Capture the cell that displays the provided text and extract its [x, y] central coordinate. 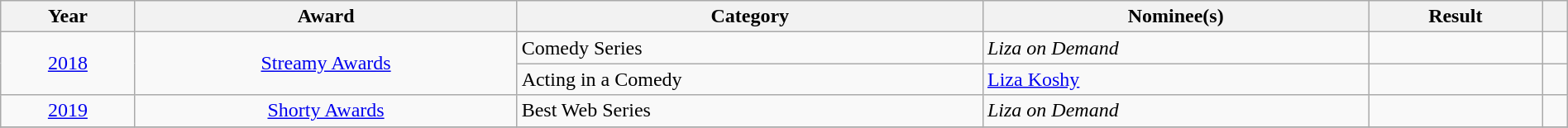
Year [68, 17]
Result [1456, 17]
Category [749, 17]
Acting in a Comedy [749, 79]
Nominee(s) [1175, 17]
Award [326, 17]
Shorty Awards [326, 111]
Streamy Awards [326, 64]
Liza Koshy [1175, 79]
Comedy Series [749, 48]
2018 [68, 64]
2019 [68, 111]
Best Web Series [749, 111]
